Detect which cell encompasses the target text, then output its [X, Y] center coordinate. 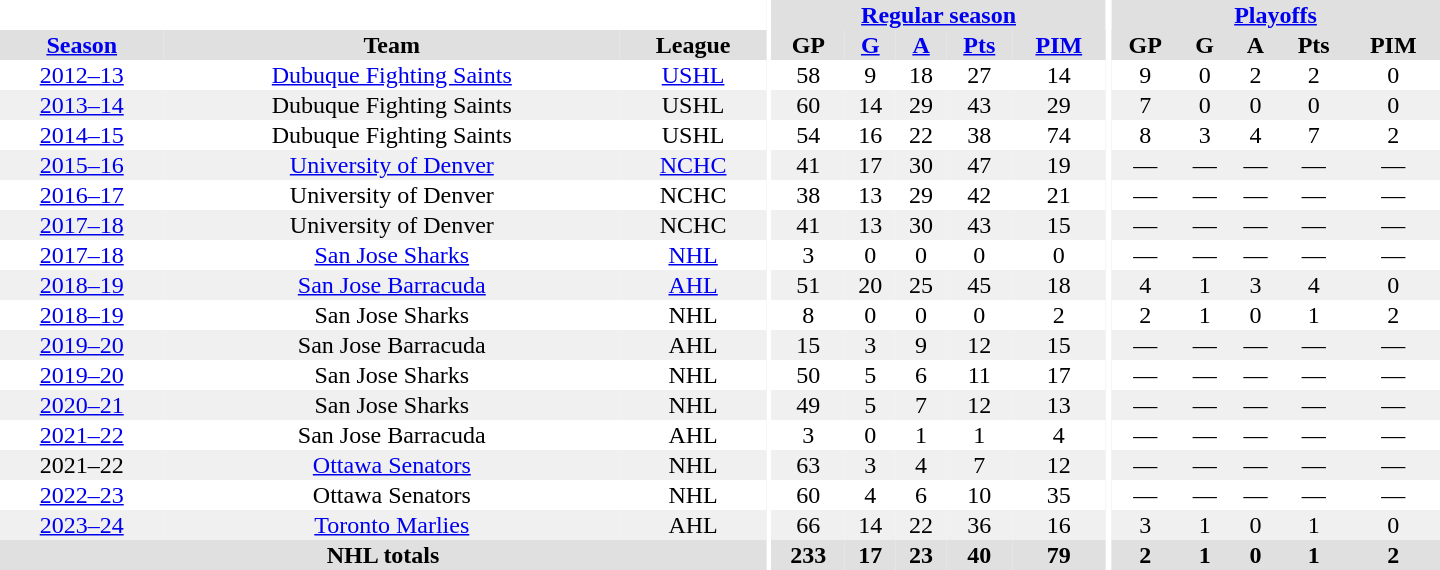
Team [392, 45]
2020–21 [82, 405]
2013–14 [82, 105]
36 [979, 525]
10 [979, 495]
2022–23 [82, 495]
2014–15 [82, 135]
49 [808, 405]
NHL totals [383, 555]
25 [922, 285]
74 [1058, 135]
27 [979, 75]
2015–16 [82, 165]
Regular season [939, 15]
2016–17 [82, 195]
79 [1058, 555]
66 [808, 525]
Playoffs [1276, 15]
11 [979, 375]
42 [979, 195]
League [693, 45]
47 [979, 165]
51 [808, 285]
50 [808, 375]
233 [808, 555]
21 [1058, 195]
19 [1058, 165]
Toronto Marlies [392, 525]
35 [1058, 495]
45 [979, 285]
58 [808, 75]
20 [870, 285]
40 [979, 555]
Season [82, 45]
54 [808, 135]
63 [808, 465]
2023–24 [82, 525]
23 [922, 555]
2012–13 [82, 75]
